Identify which cell holds the provided text, then report its [x, y] central coordinate. 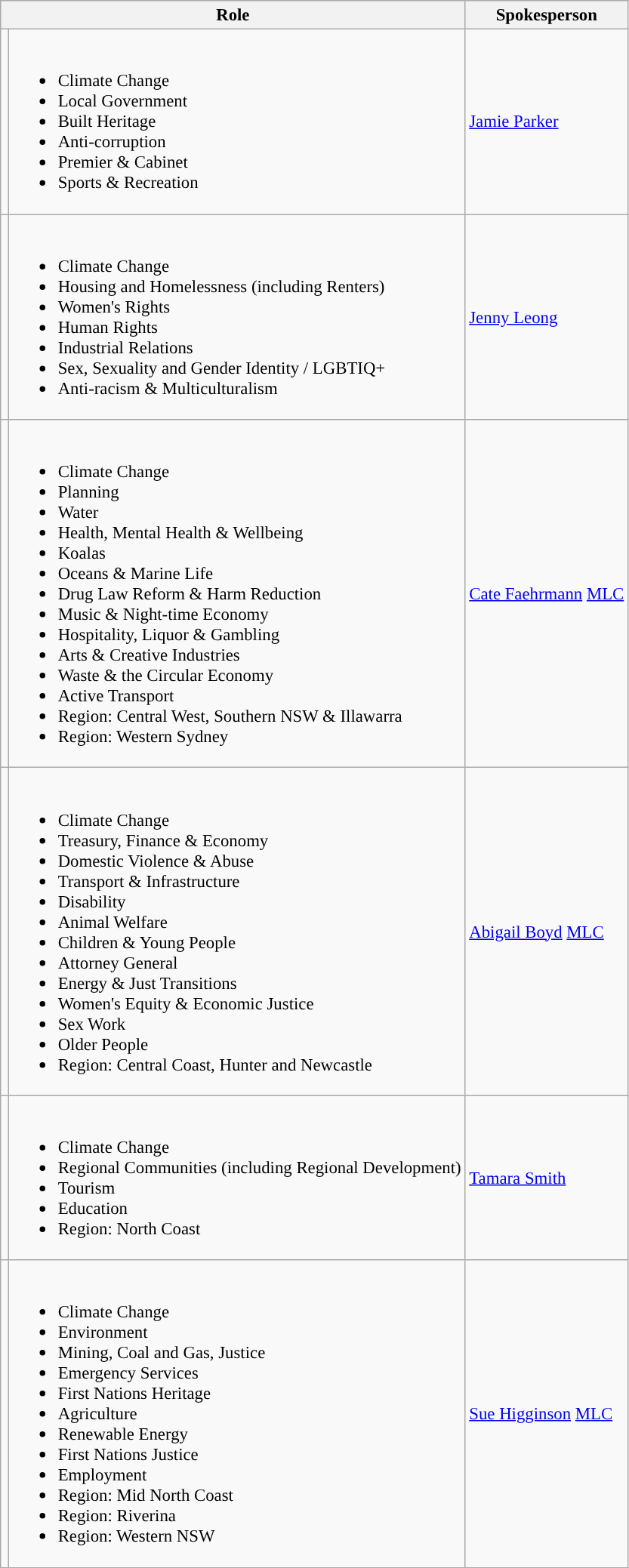
Sue Higginson MLC [547, 1413]
Spokesperson [547, 15]
Tamara Smith [547, 1178]
Jamie Parker [547, 122]
Jenny Leong [547, 317]
Cate Faehrmann MLC [547, 593]
Climate ChangeLocal GovernmentBuilt HeritageAnti-corruptionPremier & CabinetSports & Recreation [237, 122]
Climate ChangeRegional Communities (including Regional Development)TourismEducationRegion: North Coast [237, 1178]
Role [233, 15]
Abigail Boyd MLC [547, 932]
